Return (X, Y) of the center of cell containing provided text 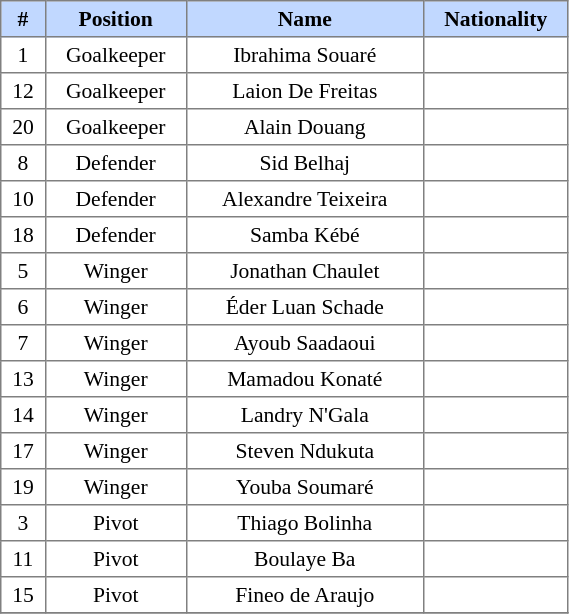
1 (23, 55)
7 (23, 343)
13 (23, 379)
Alain Douang (304, 127)
Youba Soumaré (304, 487)
Fineo de Araujo (304, 595)
Sid Belhaj (304, 163)
Position (116, 19)
Boulaye Ba (304, 559)
8 (23, 163)
5 (23, 271)
Landry N'Gala (304, 415)
Alexandre Teixeira (304, 199)
Éder Luan Schade (304, 307)
Ibrahima Souaré (304, 55)
17 (23, 451)
# (23, 19)
Laion De Freitas (304, 91)
3 (23, 523)
Samba Kébé (304, 235)
Thiago Bolinha (304, 523)
Nationality (496, 19)
20 (23, 127)
Mamadou Konaté (304, 379)
12 (23, 91)
11 (23, 559)
19 (23, 487)
Steven Ndukuta (304, 451)
Name (304, 19)
Jonathan Chaulet (304, 271)
18 (23, 235)
6 (23, 307)
14 (23, 415)
15 (23, 595)
10 (23, 199)
Ayoub Saadaoui (304, 343)
